Scan for the cell matching the given text and deliver its (X, Y) coordinate at center. 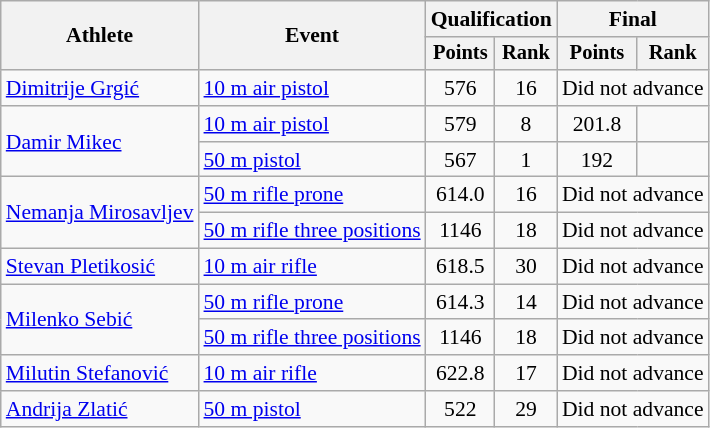
576 (460, 88)
622.8 (460, 373)
30 (526, 267)
Athlete (100, 36)
522 (460, 409)
Final (633, 19)
Andrija Zlatić (100, 409)
614.0 (460, 195)
579 (460, 124)
29 (526, 409)
Stevan Pletikosić (100, 267)
Dimitrije Grgić (100, 88)
17 (526, 373)
Event (312, 36)
8 (526, 124)
Damir Mikec (100, 142)
567 (460, 160)
201.8 (597, 124)
192 (597, 160)
614.3 (460, 302)
Milenko Sebić (100, 320)
Qualification (492, 19)
14 (526, 302)
Milutin Stefanović (100, 373)
618.5 (460, 267)
Nemanja Mirosavljev (100, 212)
1 (526, 160)
